From the cell containing the given text, extract its center point as [X, Y] coordinate. 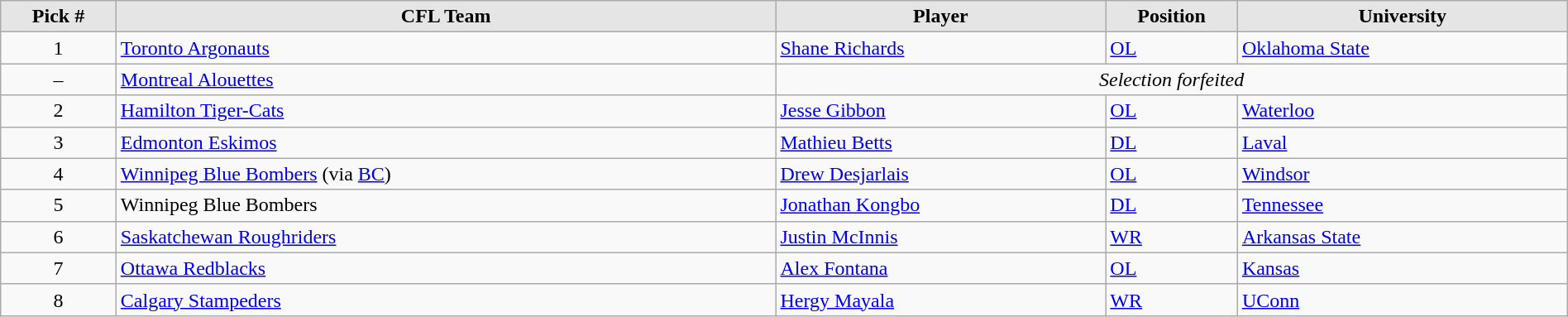
Winnipeg Blue Bombers (via BC) [446, 174]
Waterloo [1403, 111]
Position [1172, 17]
Tennessee [1403, 205]
Toronto Argonauts [446, 48]
Saskatchewan Roughriders [446, 237]
Pick # [59, 17]
6 [59, 237]
Arkansas State [1403, 237]
1 [59, 48]
CFL Team [446, 17]
Shane Richards [941, 48]
Hamilton Tiger-Cats [446, 111]
Justin McInnis [941, 237]
Player [941, 17]
3 [59, 142]
Ottawa Redblacks [446, 268]
8 [59, 300]
Alex Fontana [941, 268]
– [59, 79]
7 [59, 268]
4 [59, 174]
Kansas [1403, 268]
Mathieu Betts [941, 142]
Oklahoma State [1403, 48]
UConn [1403, 300]
Selection forfeited [1171, 79]
Jonathan Kongbo [941, 205]
Laval [1403, 142]
Montreal Alouettes [446, 79]
Calgary Stampeders [446, 300]
Drew Desjarlais [941, 174]
2 [59, 111]
Winnipeg Blue Bombers [446, 205]
University [1403, 17]
Windsor [1403, 174]
Hergy Mayala [941, 300]
Edmonton Eskimos [446, 142]
5 [59, 205]
Jesse Gibbon [941, 111]
